Return the [X, Y] coordinate for the center point of the cell that contains the specified text.  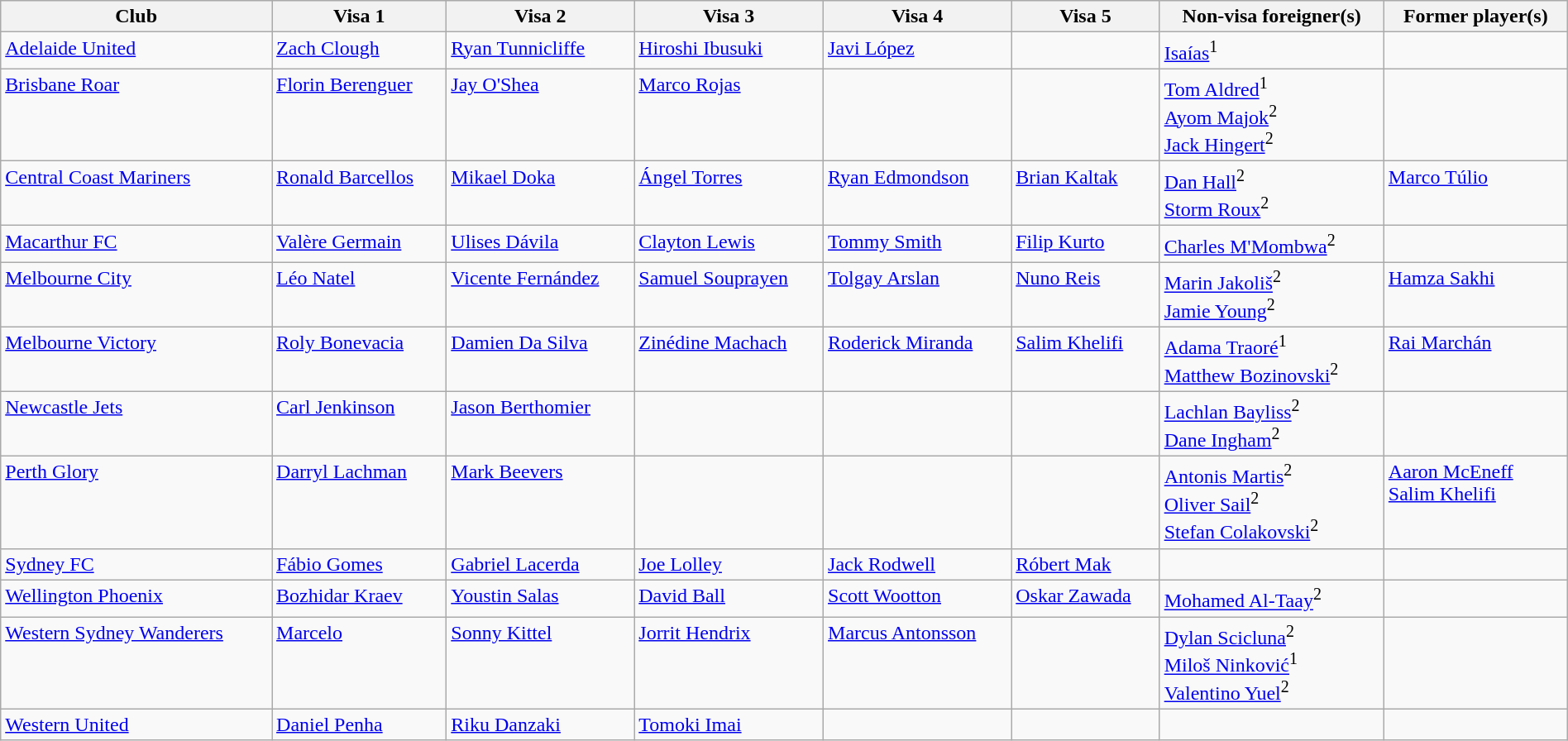
Vicente Fernández [541, 295]
Dan Hall2 Storm Roux2 [1272, 194]
Darryl Lachman [359, 503]
Rai Marchán [1475, 360]
Newcastle Jets [136, 424]
Marco Túlio [1475, 194]
Zach Clough [359, 51]
Ángel Torres [729, 194]
Léo Natel [359, 295]
Jason Berthomier [541, 424]
Isaías1 [1272, 51]
Marcelo [359, 663]
Visa 4 [918, 17]
Perth Glory [136, 503]
Melbourne City [136, 295]
Brisbane Roar [136, 115]
Tomoki Imai [729, 724]
Jay O'Shea [541, 115]
Salim Khelifi [1085, 360]
Youstin Salas [541, 599]
Visa 1 [359, 17]
Ryan Tunnicliffe [541, 51]
Ryan Edmondson [918, 194]
Carl Jenkinson [359, 424]
Visa 5 [1085, 17]
David Ball [729, 599]
Roderick Miranda [918, 360]
Clayton Lewis [729, 245]
Lachlan Bayliss2 Dane Ingham2 [1272, 424]
Western United [136, 724]
Fábio Gomes [359, 564]
Mark Beevers [541, 503]
Aaron McEneff Salim Khelifi [1475, 503]
Mohamed Al-Taay2 [1272, 599]
Hamza Sakhi [1475, 295]
Damien Da Silva [541, 360]
Marin Jakoliš2 Jamie Young2 [1272, 295]
Non-visa foreigner(s) [1272, 17]
Former player(s) [1475, 17]
Scott Wootton [918, 599]
Samuel Souprayen [729, 295]
Roly Bonevacia [359, 360]
Hiroshi Ibusuki [729, 51]
Macarthur FC [136, 245]
Daniel Penha [359, 724]
Bozhidar Kraev [359, 599]
Marco Rojas [729, 115]
Riku Danzaki [541, 724]
Oskar Zawada [1085, 599]
Tommy Smith [918, 245]
Florin Berenguer [359, 115]
Dylan Scicluna2 Miloš Ninković1 Valentino Yuel2 [1272, 663]
Sonny Kittel [541, 663]
Jack Rodwell [918, 564]
Sydney FC [136, 564]
Western Sydney Wanderers [136, 663]
Central Coast Mariners [136, 194]
Joe Lolley [729, 564]
Tolgay Arslan [918, 295]
Marcus Antonsson [918, 663]
Nuno Reis [1085, 295]
Jorrit Hendrix [729, 663]
Melbourne Victory [136, 360]
Valère Germain [359, 245]
Wellington Phoenix [136, 599]
Antonis Martis2 Oliver Sail2 Stefan Colakovski2 [1272, 503]
Zinédine Machach [729, 360]
Róbert Mak [1085, 564]
Brian Kaltak [1085, 194]
Ulises Dávila [541, 245]
Adelaide United [136, 51]
Visa 3 [729, 17]
Tom Aldred1 Ayom Majok2 Jack Hingert2 [1272, 115]
Club [136, 17]
Adama Traoré1 Matthew Bozinovski2 [1272, 360]
Mikael Doka [541, 194]
Gabriel Lacerda [541, 564]
Charles M'Mombwa2 [1272, 245]
Javi López [918, 51]
Filip Kurto [1085, 245]
Visa 2 [541, 17]
Ronald Barcellos [359, 194]
